Search for the cell housing the specified text and yield its (x, y) center coordinate. 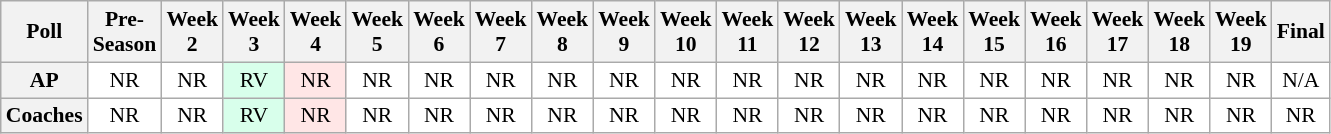
Week2 (192, 32)
Coaches (44, 116)
Week3 (254, 32)
AP (44, 80)
Week12 (809, 32)
Week15 (994, 32)
Week11 (748, 32)
Final (1301, 32)
Week14 (933, 32)
Week4 (316, 32)
Week8 (562, 32)
Week13 (871, 32)
Week5 (377, 32)
Week9 (624, 32)
Week19 (1241, 32)
N/A (1301, 80)
Week6 (439, 32)
Week16 (1056, 32)
Week10 (686, 32)
Week18 (1179, 32)
Week7 (501, 32)
Poll (44, 32)
Week17 (1118, 32)
Pre-Season (125, 32)
